Detect which cell encompasses the target text, then output its [x, y] center coordinate. 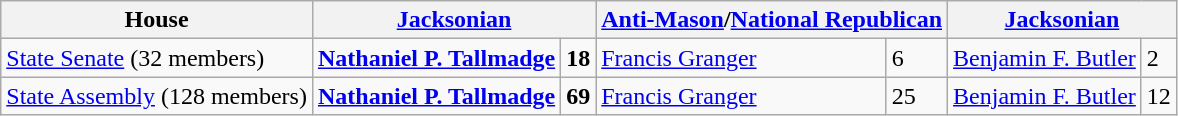
2 [1158, 58]
25 [916, 96]
6 [916, 58]
12 [1158, 96]
18 [578, 58]
Anti-Mason/National Republican [772, 20]
House [157, 20]
State Assembly (128 members) [157, 96]
69 [578, 96]
State Senate (32 members) [157, 58]
